Scan for the cell matching the given text and deliver its [X, Y] coordinate at center. 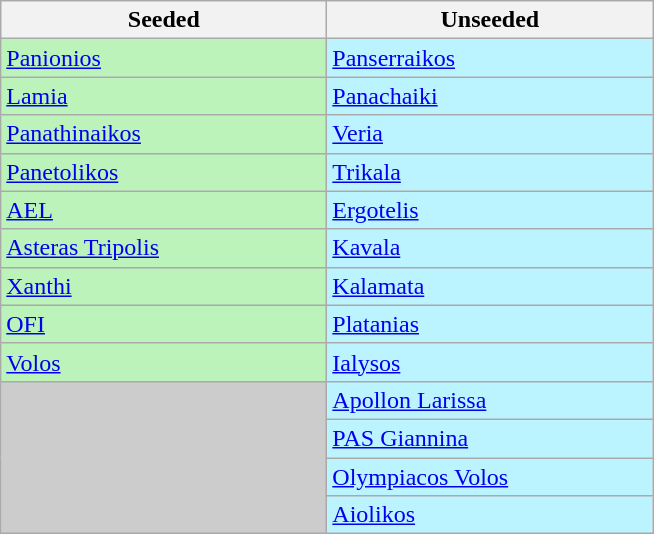
Unseeded [490, 20]
Volos [164, 362]
Trikala [490, 172]
Platanias [490, 324]
Panionios [164, 58]
Lamia [164, 96]
Ergotelis [490, 210]
Asteras Tripolis [164, 248]
Kavala [490, 248]
OFI [164, 324]
Xanthi [164, 286]
Panachaiki [490, 96]
Olympiacos Volos [490, 477]
PAS Giannina [490, 438]
Panserraikos [490, 58]
Veria [490, 134]
Panathinaikos [164, 134]
Aiolikos [490, 515]
Panetolikos [164, 172]
Seeded [164, 20]
Kalamata [490, 286]
Apollon Larissa [490, 400]
Ialysos [490, 362]
AEL [164, 210]
